Identify which cell holds the provided text, then report its [X, Y] central coordinate. 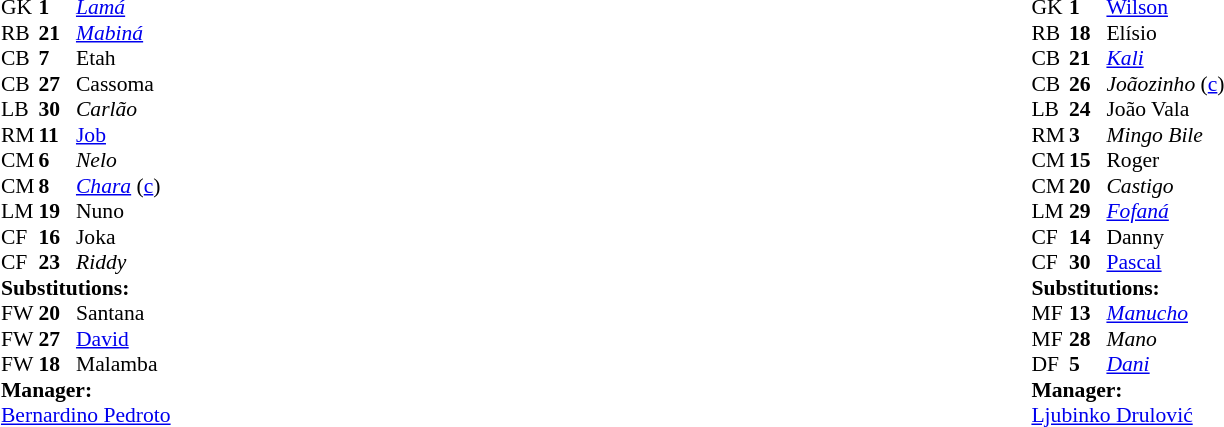
Nuno [124, 211]
Elísio [1165, 33]
DF [1050, 365]
Fofaná [1165, 211]
Cassoma [124, 84]
Nelo [124, 161]
16 [57, 237]
Santana [124, 313]
15 [1088, 161]
Malamba [124, 365]
23 [57, 263]
Castigo [1165, 186]
7 [57, 59]
Chara (c) [124, 186]
Etah [124, 59]
26 [1088, 84]
Dani [1165, 365]
David [124, 339]
Riddy [124, 263]
Carlão [124, 109]
19 [57, 211]
13 [1088, 313]
Joka [124, 237]
Roger [1165, 161]
6 [57, 161]
28 [1088, 339]
Danny [1165, 237]
Mingo Bile [1165, 135]
Joãozinho (c) [1165, 84]
Pascal [1165, 263]
Mabiná [124, 33]
5 [1088, 365]
11 [57, 135]
João Vala [1165, 109]
Mano [1165, 339]
Kali [1165, 59]
29 [1088, 211]
24 [1088, 109]
Manucho [1165, 313]
8 [57, 186]
Job [124, 135]
14 [1088, 237]
3 [1088, 135]
